Output the (X, Y) coordinate of the center of the cell containing the given text.  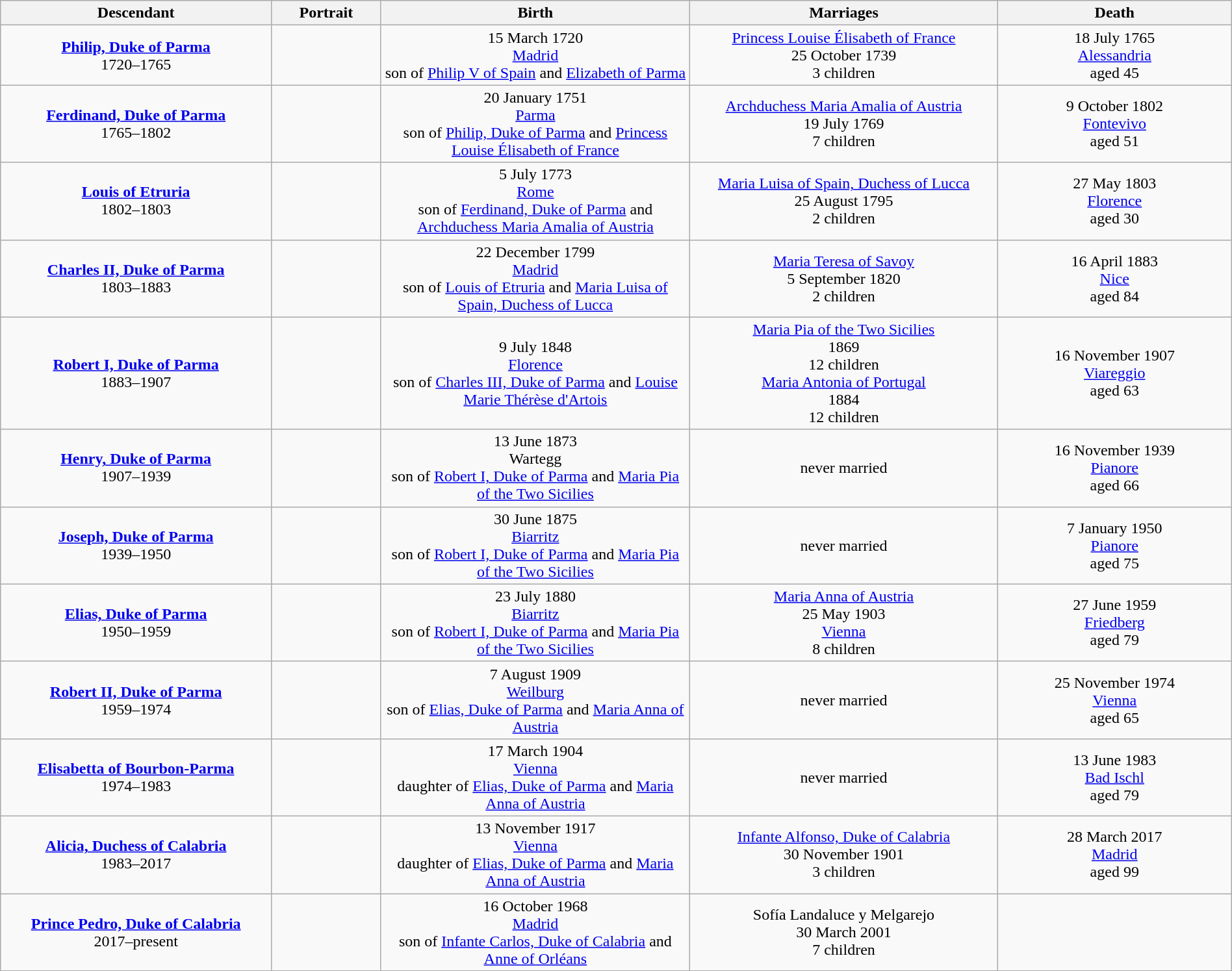
27 June 1959Friedbergaged 79 (1114, 622)
Elisabetta of Bourbon-Parma1974–1983 (136, 777)
5 July 1773Romeson of Ferdinand, Duke of Parma and Archduchess Maria Amalia of Austria (535, 201)
17 March 1904Viennadaughter of Elias, Duke of Parma and Maria Anna of Austria (535, 777)
Henry, Duke of Parma1907–1939 (136, 468)
Prince Pedro, Duke of Calabria2017–present (136, 933)
Infante Alfonso, Duke of Calabria30 November 19013 children (844, 855)
27 May 1803Florenceaged 30 (1114, 201)
23 July 1880Biarritzson of Robert I, Duke of Parma and Maria Pia of the Two Sicilies (535, 622)
16 November 1939Pianoreaged 66 (1114, 468)
9 July 1848Florenceson of Charles III, Duke of Parma and Louise Marie Thérèse d'Artois (535, 373)
Elias, Duke of Parma 1950–1959 (136, 622)
Robert I, Duke of Parma1883–1907 (136, 373)
16 October 1968Madridson of Infante Carlos, Duke of Calabria and Anne of Orléans (535, 933)
13 November 1917Viennadaughter of Elias, Duke of Parma and Maria Anna of Austria (535, 855)
Birth (535, 13)
15 March 1720Madridson of Philip V of Spain and Elizabeth of Parma (535, 55)
18 July 1765Alessandriaaged 45 (1114, 55)
Louis of Etruria1802–1803 (136, 201)
Maria Pia of the Two Sicilies186912 children Maria Antonia of Portugal188412 children (844, 373)
16 April 1883Niceaged 84 (1114, 278)
25 November 1974Viennaaged 65 (1114, 700)
16 November 1907Viareggioaged 63 (1114, 373)
30 June 1875Biarritzson of Robert I, Duke of Parma and Maria Pia of the Two Sicilies (535, 546)
Alicia, Duchess of Calabria1983–2017 (136, 855)
7 August 1909Weilburgson of Elias, Duke of Parma and Maria Anna of Austria (535, 700)
Charles II, Duke of Parma1803–1883 (136, 278)
Joseph, Duke of Parma1939–1950 (136, 546)
Archduchess Maria Amalia of Austria19 July 17697 children (844, 123)
7 January 1950Pianoreaged 75 (1114, 546)
Marriages (844, 13)
Robert II, Duke of Parma1959–1974 (136, 700)
9 October 1802Fontevivoaged 51 (1114, 123)
13 June 1983Bad Ischlaged 79 (1114, 777)
Death (1114, 13)
Maria Teresa of Savoy5 September 18202 children (844, 278)
Philip, Duke of Parma1720–1765 (136, 55)
28 March 2017Madridaged 99 (1114, 855)
Ferdinand, Duke of Parma1765–1802 (136, 123)
22 December 1799Madridson of Louis of Etruria and Maria Luisa of Spain, Duchess of Lucca (535, 278)
Princess Louise Élisabeth of France25 October 17393 children (844, 55)
Maria Anna of Austria25 May 1903Vienna8 children (844, 622)
13 June 1873 Wartegg son of Robert I, Duke of Parma and Maria Pia of the Two Sicilies (535, 468)
Portrait (326, 13)
Maria Luisa of Spain, Duchess of Lucca25 August 17952 children (844, 201)
Descendant (136, 13)
20 January 1751Parmason of Philip, Duke of Parma and Princess Louise Élisabeth of France (535, 123)
Sofía Landaluce y Melgarejo30 March 20017 children (844, 933)
